Provide the [x, y] coordinate of the cell's center where the given text is located.  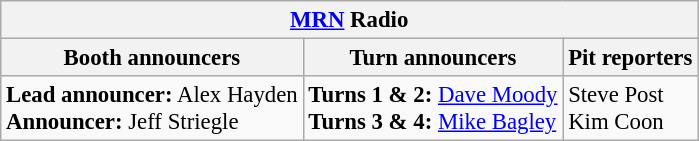
Pit reporters [630, 58]
Turn announcers [433, 58]
Booth announcers [152, 58]
Steve PostKim Coon [630, 108]
Lead announcer: Alex HaydenAnnouncer: Jeff Striegle [152, 108]
MRN Radio [350, 20]
Turns 1 & 2: Dave MoodyTurns 3 & 4: Mike Bagley [433, 108]
